Output the [X, Y] coordinate of the center of the cell containing the given text.  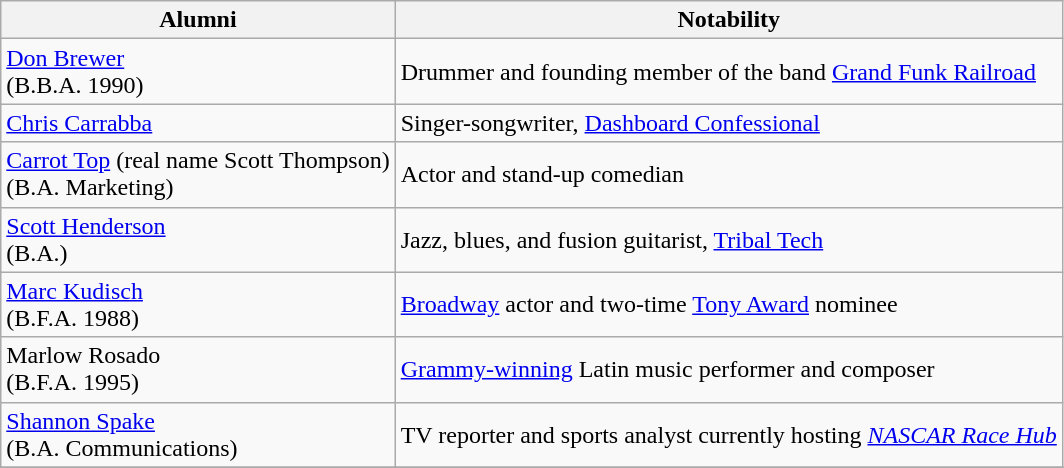
TV reporter and sports analyst currently hosting NASCAR Race Hub [728, 434]
Marc Kudisch (B.F.A. 1988) [198, 304]
Jazz, blues, and fusion guitarist, Tribal Tech [728, 240]
Scott Henderson (B.A.) [198, 240]
Marlow Rosado(B.F.A. 1995) [198, 370]
Actor and stand-up comedian [728, 174]
Singer-songwriter, Dashboard Confessional [728, 123]
Don Brewer (B.B.A. 1990) [198, 72]
Shannon Spake (B.A. Communications) [198, 434]
Broadway actor and two-time Tony Award nominee [728, 304]
Grammy-winning Latin music performer and composer [728, 370]
Chris Carrabba [198, 123]
Carrot Top (real name Scott Thompson)(B.A. Marketing) [198, 174]
Notability [728, 20]
Alumni [198, 20]
Drummer and founding member of the band Grand Funk Railroad [728, 72]
